Return [X, Y] of the center of cell containing provided text 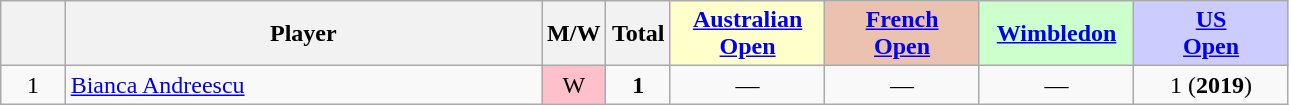
US Open [1212, 34]
Wimbledon [1056, 34]
Total [638, 34]
Bianca Andreescu [303, 85]
W [574, 85]
Australian Open [747, 34]
1 (2019) [1212, 85]
Player [303, 34]
French Open [902, 34]
M/W [574, 34]
